Locate the cell with the specified text and output its [x, y] center coordinate. 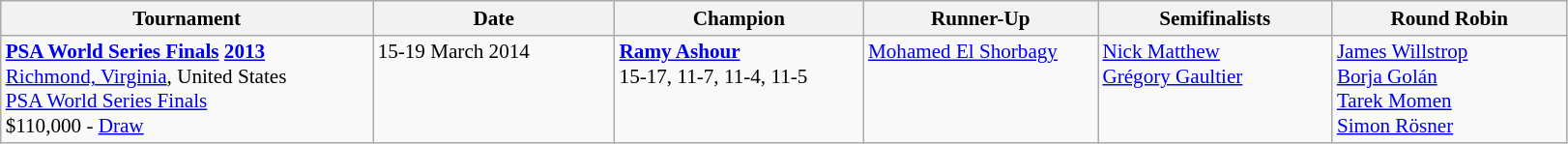
Round Robin [1449, 17]
Tournament [188, 17]
15-19 March 2014 [494, 89]
Date [494, 17]
James Willstrop Borja Golán Tarek Momen Simon Rösner [1449, 89]
Semifinalists [1215, 17]
Runner-Up [980, 17]
Ramy Ashour15-17, 11-7, 11-4, 11-5 [739, 89]
Mohamed El Shorbagy [980, 89]
Champion [739, 17]
Nick Matthew Grégory Gaultier [1215, 89]
PSA World Series Finals 2013 Richmond, Virginia, United StatesPSA World Series Finals$110,000 - Draw [188, 89]
